Return (X, Y) of the center of cell containing provided text 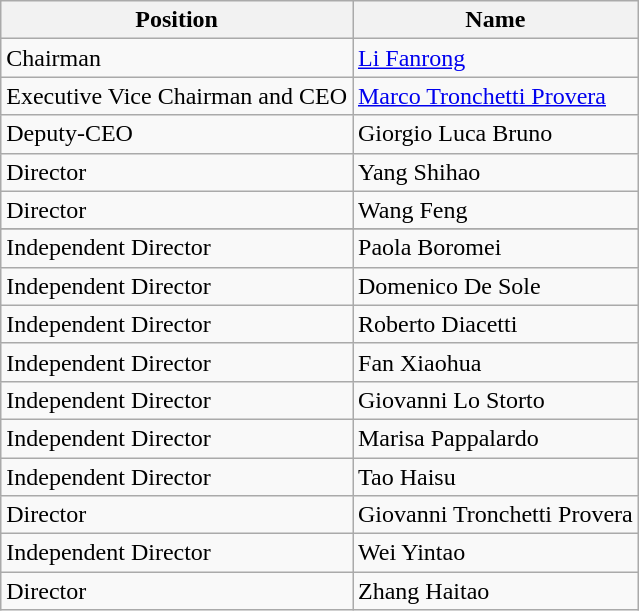
Li Fanrong (495, 58)
Position (177, 20)
Fan Xiaohua (495, 362)
Domenico De Sole (495, 286)
Roberto Diacetti (495, 324)
Marisa Pappalardo (495, 438)
Executive Vice Chairman and CEO (177, 96)
Giovanni Lo Storto (495, 400)
Marco Tronchetti Provera (495, 96)
Giorgio Luca Bruno (495, 134)
Tao Haisu (495, 477)
Wang Feng (495, 210)
Yang Shihao (495, 172)
Name (495, 20)
Chairman (177, 58)
Paola Boromei (495, 248)
Zhang Haitao (495, 591)
Wei Yintao (495, 553)
Deputy-CEO (177, 134)
Giovanni Tronchetti Provera (495, 515)
